For the text-containing cell, return its midpoint in [x, y] coordinate format. 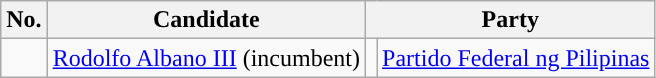
Partido Federal ng Pilipinas [516, 58]
Party [510, 20]
Rodolfo Albano III (incumbent) [206, 58]
No. [24, 20]
Candidate [206, 20]
